Find where the given text appears and provide that cell's center as (x, y) coordinate. 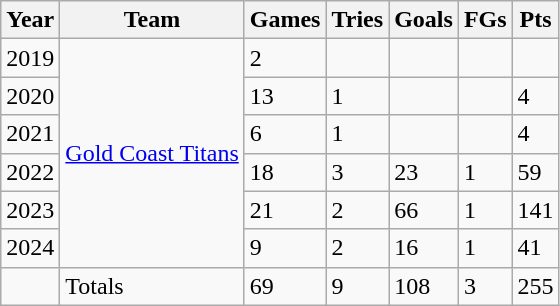
Games (285, 20)
141 (536, 210)
Tries (358, 20)
18 (285, 172)
59 (536, 172)
Goals (424, 20)
2019 (30, 58)
23 (424, 172)
66 (424, 210)
Totals (152, 286)
6 (285, 134)
Gold Coast Titans (152, 153)
2024 (30, 248)
21 (285, 210)
2021 (30, 134)
108 (424, 286)
255 (536, 286)
2023 (30, 210)
41 (536, 248)
2022 (30, 172)
2020 (30, 96)
Pts (536, 20)
13 (285, 96)
69 (285, 286)
FGs (485, 20)
16 (424, 248)
Team (152, 20)
Year (30, 20)
